Pinpoint the cell where the given text exists, returning its [x, y] midpoint coordinate. 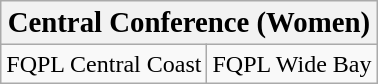
FQPL Central Coast [104, 64]
FQPL Wide Bay [292, 64]
Central Conference (Women) [189, 23]
